Search for the cell housing the specified text and yield its [X, Y] center coordinate. 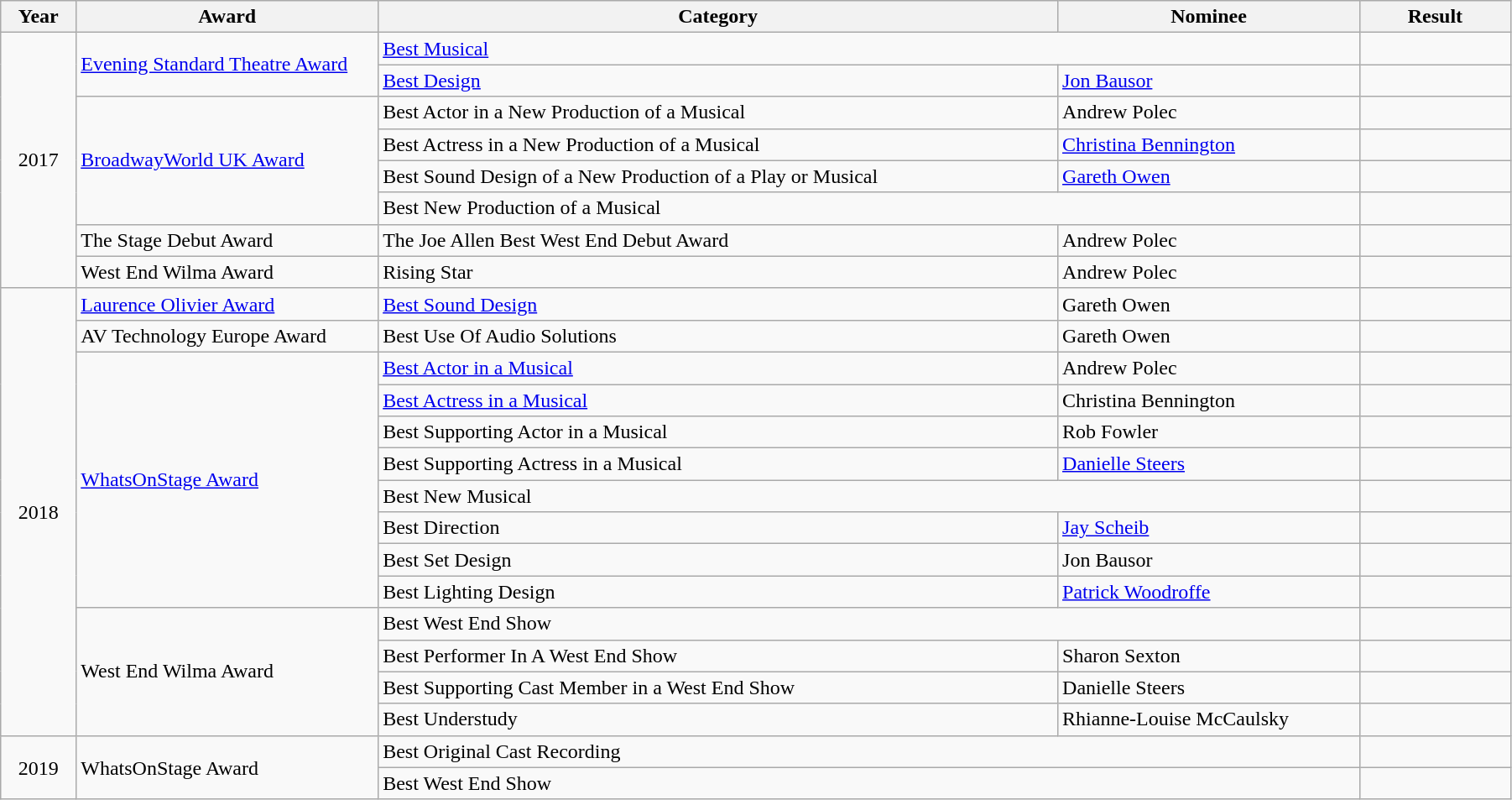
Best Direction [718, 528]
2017 [39, 160]
Sharon Sexton [1209, 656]
Best Lighting Design [718, 592]
Patrick Woodroffe [1209, 592]
Best Sound Design of a New Production of a Play or Musical [718, 176]
Laurence Olivier Award [227, 304]
Best Set Design [718, 560]
Best Supporting Actress in a Musical [718, 464]
Rising Star [718, 272]
Category [718, 17]
Best Actor in a Musical [718, 368]
Best Actress in a New Production of a Musical [718, 144]
Best New Musical [869, 496]
Award [227, 17]
Best Performer In A West End Show [718, 656]
Best Actress in a Musical [718, 400]
Best Understudy [718, 719]
Best Sound Design [718, 304]
2019 [39, 767]
2018 [39, 512]
Rob Fowler [1209, 432]
Jay Scheib [1209, 528]
AV Technology Europe Award [227, 336]
The Joe Allen Best West End Debut Award [718, 240]
Best Supporting Actor in a Musical [718, 432]
Result [1435, 17]
BroadwayWorld UK Award [227, 160]
Best Musical [869, 49]
Best New Production of a Musical [869, 208]
Best Original Cast Recording [869, 751]
Best Supporting Cast Member in a West End Show [718, 688]
Best Use Of Audio Solutions [718, 336]
Rhianne-Louise McCaulsky [1209, 719]
Best Design [718, 81]
Evening Standard Theatre Award [227, 65]
Nominee [1209, 17]
Best Actor in a New Production of a Musical [718, 112]
Year [39, 17]
The Stage Debut Award [227, 240]
